Return the (X, Y) coordinate for the center point of the cell that contains the specified text.  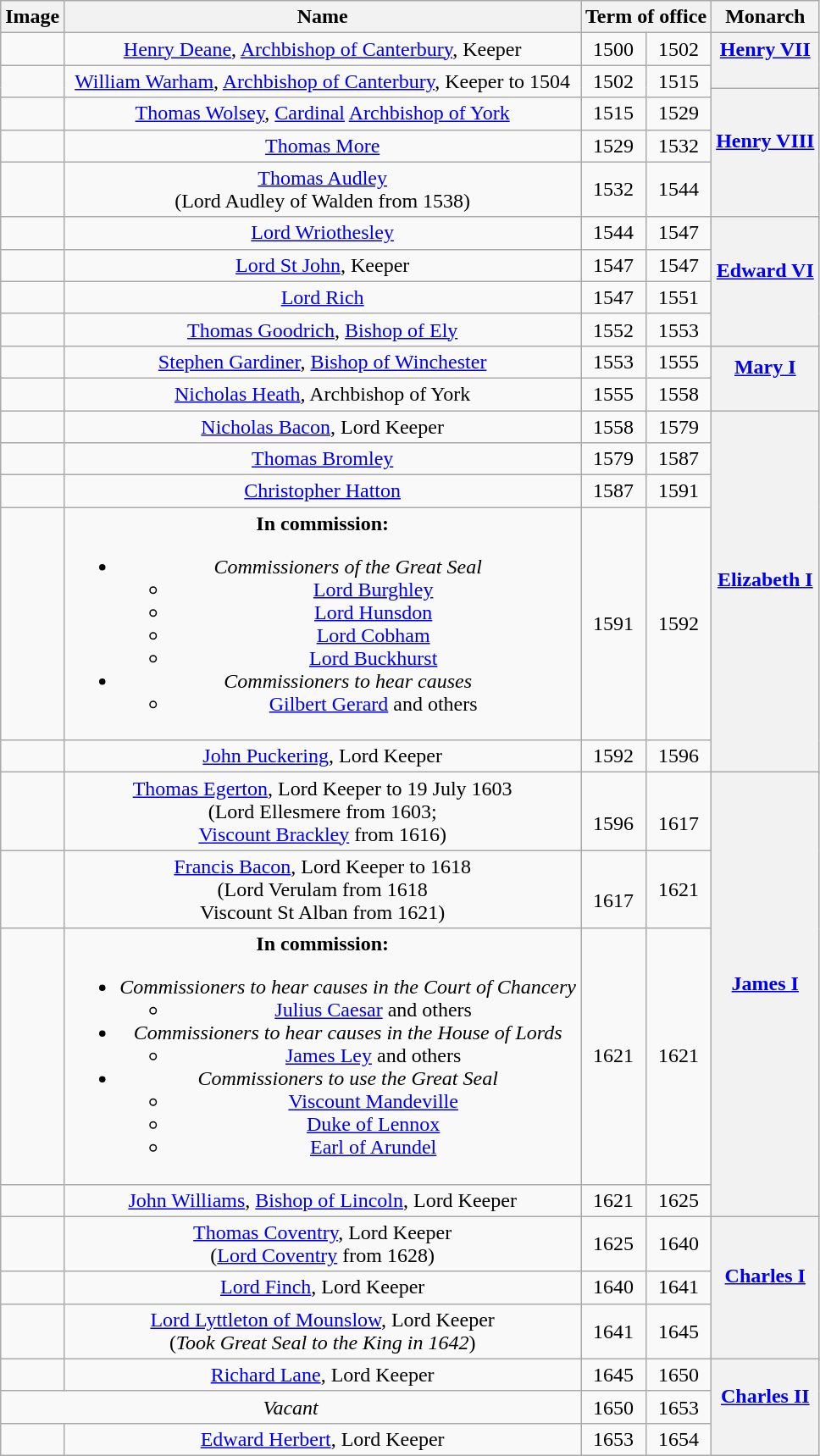
1500 (613, 49)
Edward Herbert, Lord Keeper (323, 1439)
Charles II (766, 1407)
Thomas Wolsey, Cardinal Archbishop of York (323, 113)
Nicholas Bacon, Lord Keeper (323, 426)
Henry VII (766, 61)
Lord Rich (323, 297)
James I (766, 994)
Thomas Bromley (323, 459)
Thomas More (323, 146)
Nicholas Heath, Archbishop of York (323, 394)
Mary I (766, 378)
Richard Lane, Lord Keeper (323, 1375)
Henry VIII (766, 152)
Lord Finch, Lord Keeper (323, 1287)
Lord Lyttleton of Mounslow, Lord Keeper(Took Great Seal to the King in 1642) (323, 1331)
Edward VI (766, 281)
Thomas Coventry, Lord Keeper(Lord Coventry from 1628) (323, 1243)
Henry Deane, Archbishop of Canterbury, Keeper (323, 49)
1552 (613, 329)
1551 (679, 297)
Christopher Hatton (323, 491)
In commission:Commissioners of the Great SealLord BurghleyLord HunsdonLord CobhamLord BuckhurstCommissioners to hear causesGilbert Gerard and others (323, 623)
John Puckering, Lord Keeper (323, 756)
John Williams, Bishop of Lincoln, Lord Keeper (323, 1200)
Charles I (766, 1287)
Thomas Egerton, Lord Keeper to 19 July 1603(Lord Ellesmere from 1603;Viscount Brackley from 1616) (323, 811)
Elizabeth I (766, 591)
Thomas Audley(Lord Audley of Walden from 1538) (323, 190)
William Warham, Archbishop of Canterbury, Keeper to 1504 (323, 81)
Lord St John, Keeper (323, 265)
Francis Bacon, Lord Keeper to 1618(Lord Verulam from 1618Viscount St Alban from 1621) (323, 889)
Stephen Gardiner, Bishop of Winchester (323, 362)
Term of office (646, 17)
Vacant (291, 1407)
Image (32, 17)
Monarch (766, 17)
Thomas Goodrich, Bishop of Ely (323, 329)
Lord Wriothesley (323, 233)
1654 (679, 1439)
Name (323, 17)
